Capture the cell that displays the provided text and extract its [x, y] central coordinate. 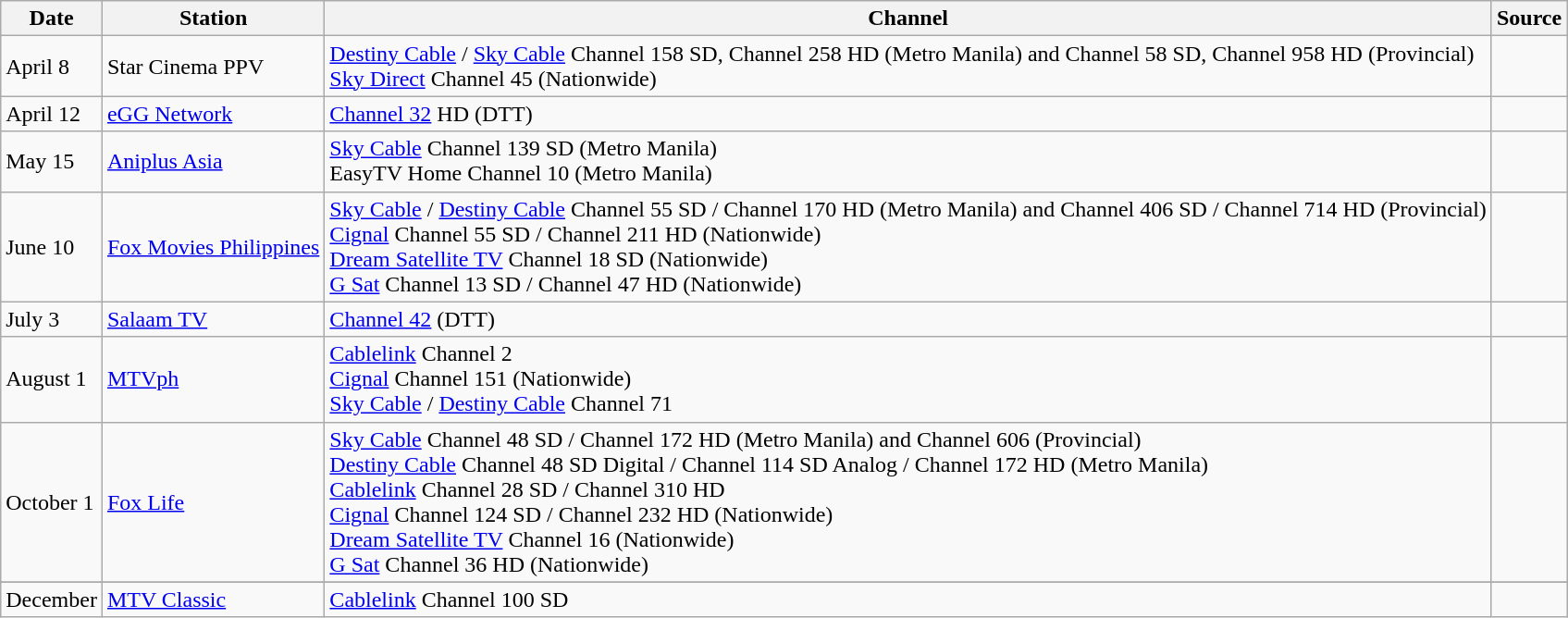
Sky Cable Channel 139 SD (Metro Manila)EasyTV Home Channel 10 (Metro Manila) [908, 161]
Channel [908, 19]
April 8 [52, 67]
Source [1528, 19]
MTV Classic [213, 599]
Channel 32 HD (DTT) [908, 114]
December [52, 599]
Date [52, 19]
Star Cinema PPV [213, 67]
MTVph [213, 379]
May 15 [52, 161]
October 1 [52, 501]
July 3 [52, 319]
Salaam TV [213, 319]
August 1 [52, 379]
Aniplus Asia [213, 161]
Channel 42 (DTT) [908, 319]
April 12 [52, 114]
Cablelink Channel 2Cignal Channel 151 (Nationwide)Sky Cable / Destiny Cable Channel 71 [908, 379]
Fox Life [213, 501]
Cablelink Channel 100 SD [908, 599]
June 10 [52, 246]
Fox Movies Philippines [213, 246]
eGG Network [213, 114]
Station [213, 19]
